Return the [X, Y] coordinate for the center point of the cell that contains the specified text.  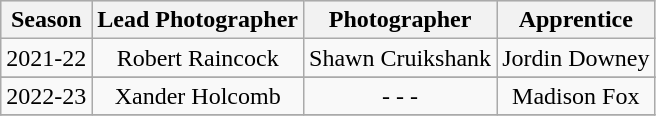
Xander Holcomb [198, 96]
2021-22 [46, 58]
Madison Fox [576, 96]
- - - [400, 96]
Apprentice [576, 20]
Robert Raincock [198, 58]
Lead Photographer [198, 20]
Shawn Cruikshank [400, 58]
2022-23 [46, 96]
Photographer [400, 20]
Season [46, 20]
Jordin Downey [576, 58]
